Search for the cell housing the specified text and yield its [X, Y] center coordinate. 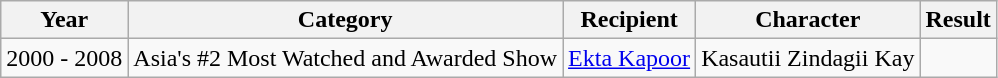
Kasautii Zindagii Kay [808, 58]
Recipient [630, 20]
Asia's #2 Most Watched and Awarded Show [346, 58]
2000 - 2008 [64, 58]
Character [808, 20]
Category [346, 20]
Year [64, 20]
Result [958, 20]
Ekta Kapoor [630, 58]
